Detect which cell encompasses the target text, then output its (X, Y) center coordinate. 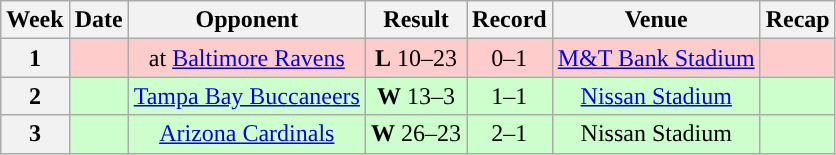
at Baltimore Ravens (246, 58)
3 (35, 134)
Tampa Bay Buccaneers (246, 96)
W 13–3 (416, 96)
Record (510, 20)
2 (35, 96)
W 26–23 (416, 134)
M&T Bank Stadium (656, 58)
Date (98, 20)
Opponent (246, 20)
Result (416, 20)
0–1 (510, 58)
Week (35, 20)
Arizona Cardinals (246, 134)
2–1 (510, 134)
1–1 (510, 96)
Recap (798, 20)
L 10–23 (416, 58)
Venue (656, 20)
1 (35, 58)
